Pinpoint the cell where the given text exists, returning its [X, Y] midpoint coordinate. 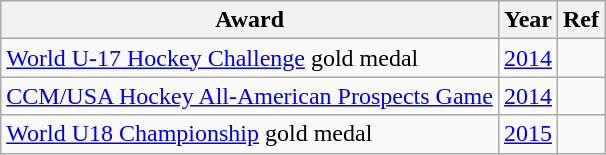
2015 [528, 134]
Award [250, 20]
World U18 Championship gold medal [250, 134]
CCM/USA Hockey All-American Prospects Game [250, 96]
Ref [580, 20]
World U-17 Hockey Challenge gold medal [250, 58]
Year [528, 20]
